Capture the cell that displays the provided text and extract its [x, y] central coordinate. 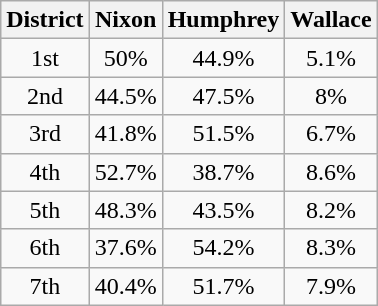
8.3% [331, 248]
6.7% [331, 134]
Wallace [331, 20]
1st [45, 58]
8.2% [331, 210]
Humphrey [224, 20]
52.7% [126, 172]
51.7% [224, 286]
47.5% [224, 96]
38.7% [224, 172]
7.9% [331, 286]
54.2% [224, 248]
6th [45, 248]
4th [45, 172]
43.5% [224, 210]
51.5% [224, 134]
District [45, 20]
44.5% [126, 96]
5.1% [331, 58]
8% [331, 96]
37.6% [126, 248]
50% [126, 58]
2nd [45, 96]
48.3% [126, 210]
40.4% [126, 286]
5th [45, 210]
3rd [45, 134]
8.6% [331, 172]
Nixon [126, 20]
7th [45, 286]
41.8% [126, 134]
44.9% [224, 58]
